Return the [x, y] coordinate for the center point of the cell that contains the specified text.  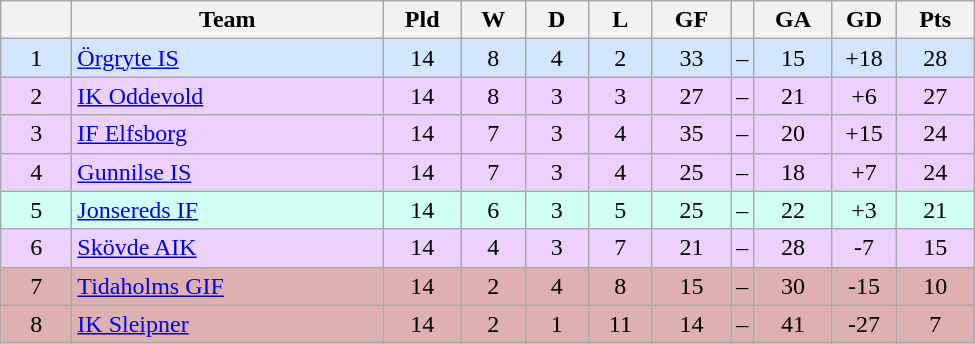
+6 [864, 96]
IK Sleipner [228, 324]
10 [936, 286]
+7 [864, 172]
D [557, 20]
-15 [864, 286]
Tidaholms GIF [228, 286]
-7 [864, 248]
W [493, 20]
35 [692, 134]
IK Oddevold [228, 96]
Team [228, 20]
22 [794, 210]
+15 [864, 134]
-27 [864, 324]
Gunnilse IS [228, 172]
GF [692, 20]
Örgryte IS [228, 58]
Skövde AIK [228, 248]
33 [692, 58]
Pts [936, 20]
Pld [422, 20]
41 [794, 324]
Jonsereds IF [228, 210]
IF Elfsborg [228, 134]
20 [794, 134]
18 [794, 172]
11 [621, 324]
+18 [864, 58]
+3 [864, 210]
GD [864, 20]
L [621, 20]
30 [794, 286]
GA [794, 20]
